Determine the (X, Y) coordinate at the center of the cell enclosing the given text.  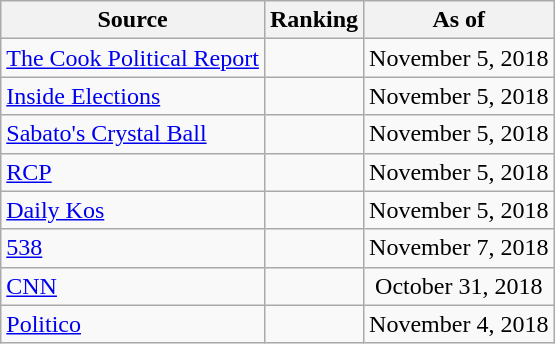
Politico (133, 324)
Source (133, 20)
Inside Elections (133, 96)
November 7, 2018 (459, 248)
The Cook Political Report (133, 58)
November 4, 2018 (459, 324)
Ranking (314, 20)
Sabato's Crystal Ball (133, 134)
October 31, 2018 (459, 286)
Daily Kos (133, 210)
CNN (133, 286)
RCP (133, 172)
538 (133, 248)
As of (459, 20)
